Provide the (X, Y) coordinate of the cell's center where the given text is located.  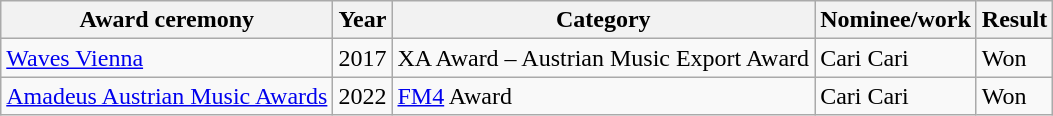
2022 (362, 96)
Year (362, 20)
FM4 Award (604, 96)
Award ceremony (167, 20)
Nominee/work (896, 20)
Amadeus Austrian Music Awards (167, 96)
Waves Vienna (167, 58)
2017 (362, 58)
XA Award – Austrian Music Export Award (604, 58)
Category (604, 20)
Result (1014, 20)
